Capture the cell that displays the provided text and extract its (X, Y) central coordinate. 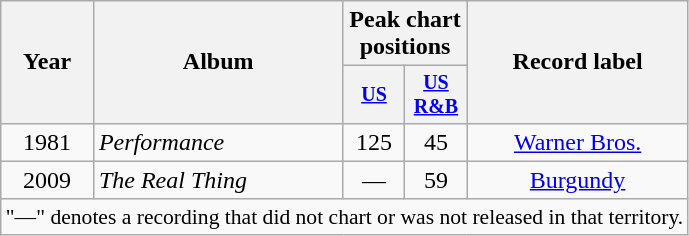
"—" denotes a recording that did not chart or was not released in that territory. (345, 217)
The Real Thing (218, 180)
USR&B (436, 94)
59 (436, 180)
125 (374, 142)
Year (48, 62)
Burgundy (578, 180)
Album (218, 62)
Peak chart positions (405, 34)
Performance (218, 142)
1981 (48, 142)
— (374, 180)
US (374, 94)
2009 (48, 180)
45 (436, 142)
Record label (578, 62)
Warner Bros. (578, 142)
